Extract the [x, y] coordinate from the center of the cell holding the provided text.  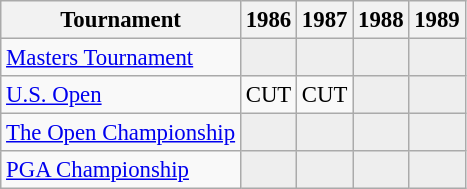
U.S. Open [121, 95]
Masters Tournament [121, 58]
1986 [268, 20]
1989 [437, 20]
PGA Championship [121, 170]
1988 [381, 20]
Tournament [121, 20]
1987 [325, 20]
The Open Championship [121, 133]
